Extract the (x, y) coordinate from the center of the cell holding the provided text.  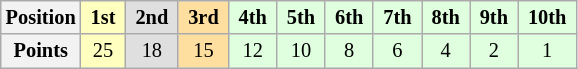
10 (301, 51)
10th (547, 17)
9th (494, 17)
Position (41, 17)
5th (301, 17)
Points (41, 51)
18 (152, 51)
2 (494, 51)
1 (547, 51)
12 (253, 51)
15 (203, 51)
6th (349, 17)
1st (104, 17)
4 (446, 51)
2nd (152, 17)
25 (104, 51)
6 (397, 51)
8th (446, 17)
3rd (203, 17)
7th (397, 17)
4th (253, 17)
8 (349, 51)
